From the cell containing the given text, extract its center point as (x, y) coordinate. 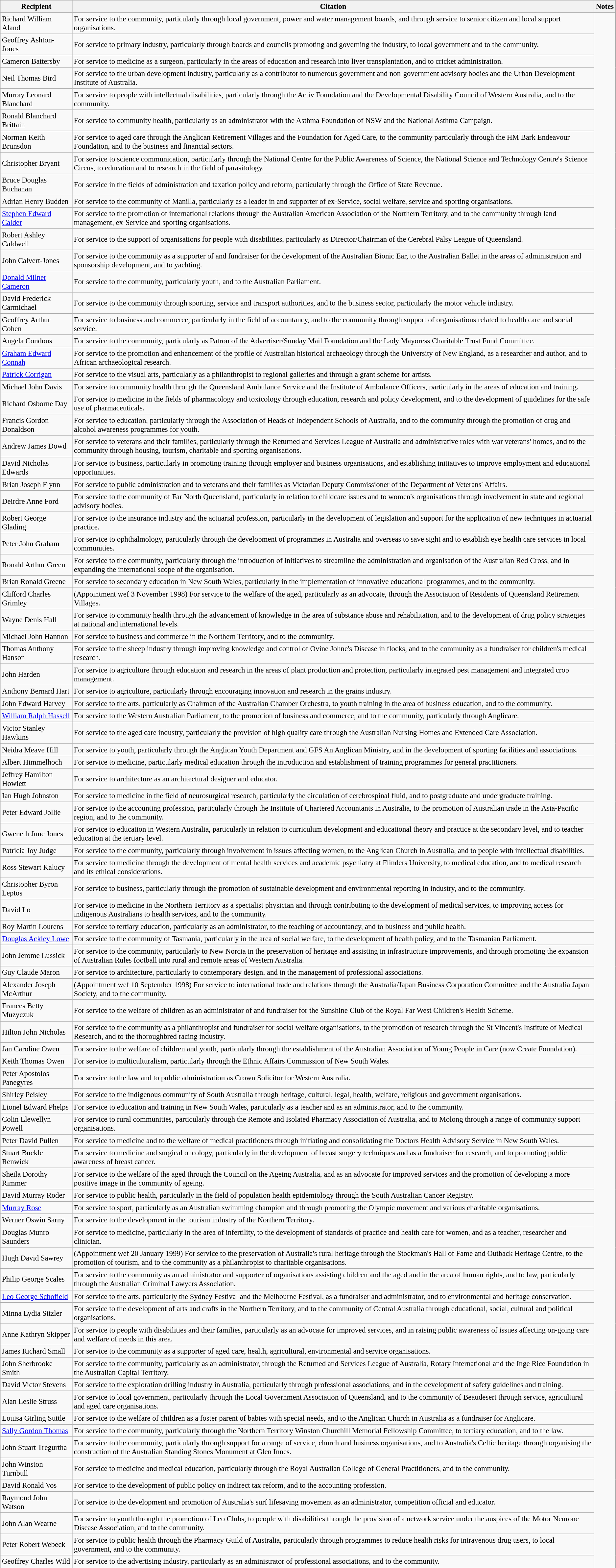
For service to the community as a supporter of aged care, health, agricultural, environmental and service organisations. (333, 1351)
For service to multiculturalism, particularly through the Ethnic Affairs Commission of New South Wales. (333, 1061)
Geoffrey Ashton-Jones (36, 45)
Frances Betty Muzyczuk (36, 1011)
Murray Rose (36, 1208)
For service to medicine, particularly medical education through the introduction and establishment of training programmes for general practitioners. (333, 762)
Keith Thomas Owen (36, 1061)
For service to public health, particularly in the field of population health epidemiology through the South Australian Cancer Registry. (333, 1195)
For service to secondary education in New South Wales, particularly in the implementation of innovative educational programmes, and to the community. (333, 582)
David Murray Roder (36, 1195)
Peter David Pullen (36, 1140)
For service to agriculture, particularly through encouraging innovation and research in the grains industry. (333, 691)
David Victor Stevens (36, 1385)
For service to community health, particularly as an administrator with the Asthma Foundation of NSW and the National Asthma Campaign. (333, 120)
Peter Robert Webeck (36, 1545)
Robert George Glading (36, 522)
Cameron Battersby (36, 61)
Thomas Anthony Hanson (36, 653)
Francis Gordon Donaldson (36, 425)
Minna Lydia Sitzler (36, 1313)
For service to business and commerce in the Northern Territory, and to the community. (333, 637)
John Calvert-Jones (36, 260)
Neidra Meave Hill (36, 750)
Guy Claude Maron (36, 972)
Louisa Girling Suttle (36, 1418)
For service to medicine as a surgeon, particularly in the areas of education and research into liver transplantation, and to cricket administration. (333, 61)
For service to the development in the tourism industry of the Northern Territory. (333, 1220)
For service to the development of public policy on indirect tax reform, and to the accounting profession. (333, 1485)
John Sherbrooke Smith (36, 1368)
Geoffrey Charles Wild (36, 1562)
Bruce Douglas Buchanan (36, 184)
John Stuart Tregurtha (36, 1448)
Peter Apostolos Panegyres (36, 1078)
Colin Llewellyn Powell (36, 1124)
Philip George Scales (36, 1279)
William Ralph Hassell (36, 716)
For service to medicine and medical education, particularly through the Royal Australian College of General Practitioners, and to the community. (333, 1469)
Neil Thomas Bird (36, 78)
For service to the Western Australian Parliament, to the promotion of business and commerce, and to the community, particularly through Anglicare. (333, 716)
Donald Milner Cameron (36, 282)
Raymond John Watson (36, 1502)
Albert Himmelhoch (36, 762)
David Ronald Vos (36, 1485)
Graham Edward Connah (36, 358)
Christopher Byron Leptos (36, 889)
For service to education and training in New South Wales, particularly as a teacher and as an administrator, and to the community. (333, 1107)
Shirley Peisley (36, 1095)
Brian Joseph Flynn (36, 484)
Richard William Aland (36, 24)
Stuart Buckle Renwick (36, 1158)
Richard Osborne Day (36, 404)
Deirdre Anne Ford (36, 501)
For service to the visual arts, particularly as a philanthropist to regional galleries and through a grant scheme for artists. (333, 375)
For service to the community, particularly as Patron of the Advertiser/Sunday Mail Foundation and the Lady Mayoress Charitable Trust Fund Committee. (333, 341)
Roy Martin Lourens (36, 927)
Notes (605, 7)
Brian Ronald Greene (36, 582)
For service to architecture as an architectural designer and educator. (333, 779)
Victor Stanley Hawkins (36, 733)
John Harden (36, 675)
Peter John Graham (36, 544)
John Jerome Lussick (36, 956)
Peter Edward Jollie (36, 812)
Lionel Edward Phelps (36, 1107)
Douglas Ackley Lowe (36, 939)
Jeffrey Hamilton Howlett (36, 779)
David Lo (36, 910)
Michael John Hannon (36, 637)
Ian Hugh Johnston (36, 796)
For service to the law and to public administration as Crown Solicitor for Western Australia. (333, 1078)
For service to the development and promotion of Australia's surf lifesaving movement as an administrator, competition official and educator. (333, 1502)
Patricia Joy Judge (36, 850)
Citation (333, 7)
John Winston Turnbull (36, 1469)
David Nicholas Edwards (36, 468)
John Edward Harvey (36, 704)
Alan Leslie Struss (36, 1402)
Norman Keith Brunsdon (36, 142)
Christopher Bryant (36, 163)
John Alan Wearne (36, 1523)
Adrian Henry Budden (36, 201)
Sheila Dorothy Rimmer (36, 1179)
Angela Condous (36, 341)
James Richard Small (36, 1351)
Michael John Davis (36, 387)
For service to the advertising industry, particularly as an administrator of professional associations, and to the community. (333, 1562)
Anne Kathryn Skipper (36, 1335)
Ronald Blanchard Brittain (36, 120)
Gweneth June Jones (36, 834)
For service to public administration and to veterans and their families as Victorian Deputy Commissioner of the Department of Veterans' Affairs. (333, 484)
Wayne Denis Hall (36, 620)
Andrew James Dowd (36, 447)
Hugh David Sawrey (36, 1258)
For service to the community, particularly youth, and to the Australian Parliament. (333, 282)
Ronald Arthur Green (36, 565)
Stephen Edward Calder (36, 218)
Geoffrey Arthur Cohen (36, 324)
Recipient (36, 7)
For service to the welfare of children as an administrator of and fundraiser for the Sunshine Club of the Royal Far West Children's Health Scheme. (333, 1011)
Murray Leonard Blanchard (36, 99)
Hilton John Nicholas (36, 1032)
Robert Ashley Caldwell (36, 239)
Jan Caroline Owen (36, 1049)
For service to architecture, particularly to contemporary design, and in the management of professional associations. (333, 972)
For service in the fields of administration and taxation policy and reform, particularly through the Office of State Revenue. (333, 184)
For service to business, particularly through the promotion of sustainable development and environmental reporting in industry, and to the community. (333, 889)
Alexander Joseph McArthur (36, 989)
Clifford Charles Grimley (36, 599)
Patrick Corrigan (36, 375)
For service to the community of Manilla, particularly as a leader in and supporter of ex-Service, social welfare, service and sporting organisations. (333, 201)
Ross Stewart Kalucy (36, 868)
Werner Oswin Sarny (36, 1220)
Douglas Munro Saunders (36, 1237)
Sally Gordon Thomas (36, 1431)
For service to tertiary education, particularly as an administrator, to the teaching of accountancy, and to business and public health. (333, 927)
Anthony Bernard Hart (36, 691)
Leo George Schofield (36, 1296)
David Frederick Carmichael (36, 303)
